Detect which cell encompasses the target text, then output its (X, Y) center coordinate. 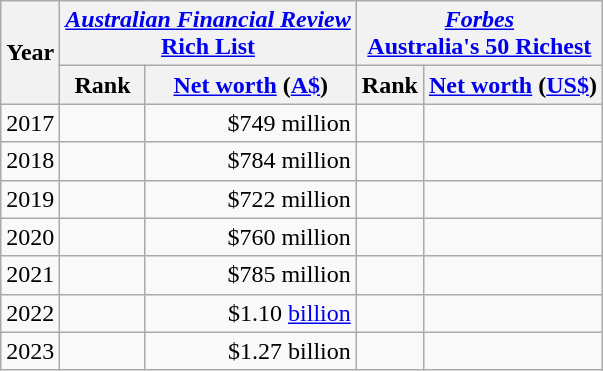
$785 million (250, 275)
ForbesAustralia's 50 Richest (479, 34)
$722 million (250, 199)
$1.10 billion (250, 313)
2018 (30, 161)
Net worth (A$) (250, 85)
Australian Financial ReviewRich List (208, 34)
2023 (30, 351)
2019 (30, 199)
$1.27 billion (250, 351)
2022 (30, 313)
$784 million (250, 161)
$749 million (250, 123)
Year (30, 52)
2017 (30, 123)
$760 million (250, 237)
Net worth (US$) (512, 85)
2020 (30, 237)
2021 (30, 275)
